Provide the [X, Y] coordinate of the cell's center where the given text is located.  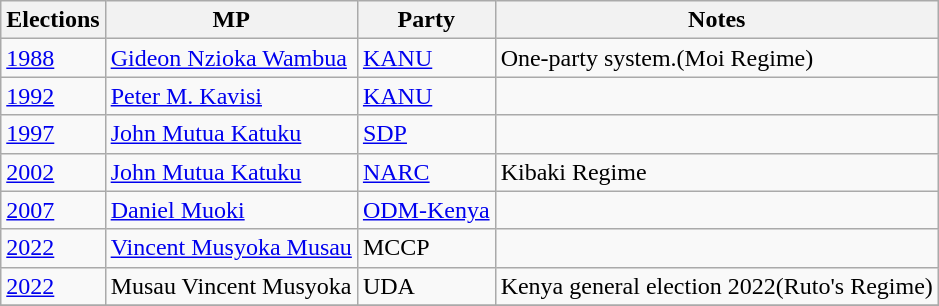
NARC [426, 172]
Kenya general election 2022(Ruto's Regime) [716, 286]
2007 [53, 210]
1997 [53, 134]
1988 [53, 58]
One-party system.(Moi Regime) [716, 58]
Party [426, 20]
Vincent Musyoka Musau [231, 248]
Kibaki Regime [716, 172]
ODM-Kenya [426, 210]
Peter M. Kavisi [231, 96]
Gideon Nzioka Wambua [231, 58]
UDA [426, 286]
Musau Vincent Musyoka [231, 286]
Elections [53, 20]
SDP [426, 134]
Notes [716, 20]
1992 [53, 96]
MCCP [426, 248]
MP [231, 20]
Daniel Muoki [231, 210]
2002 [53, 172]
